Search for the cell housing the specified text and yield its (x, y) center coordinate. 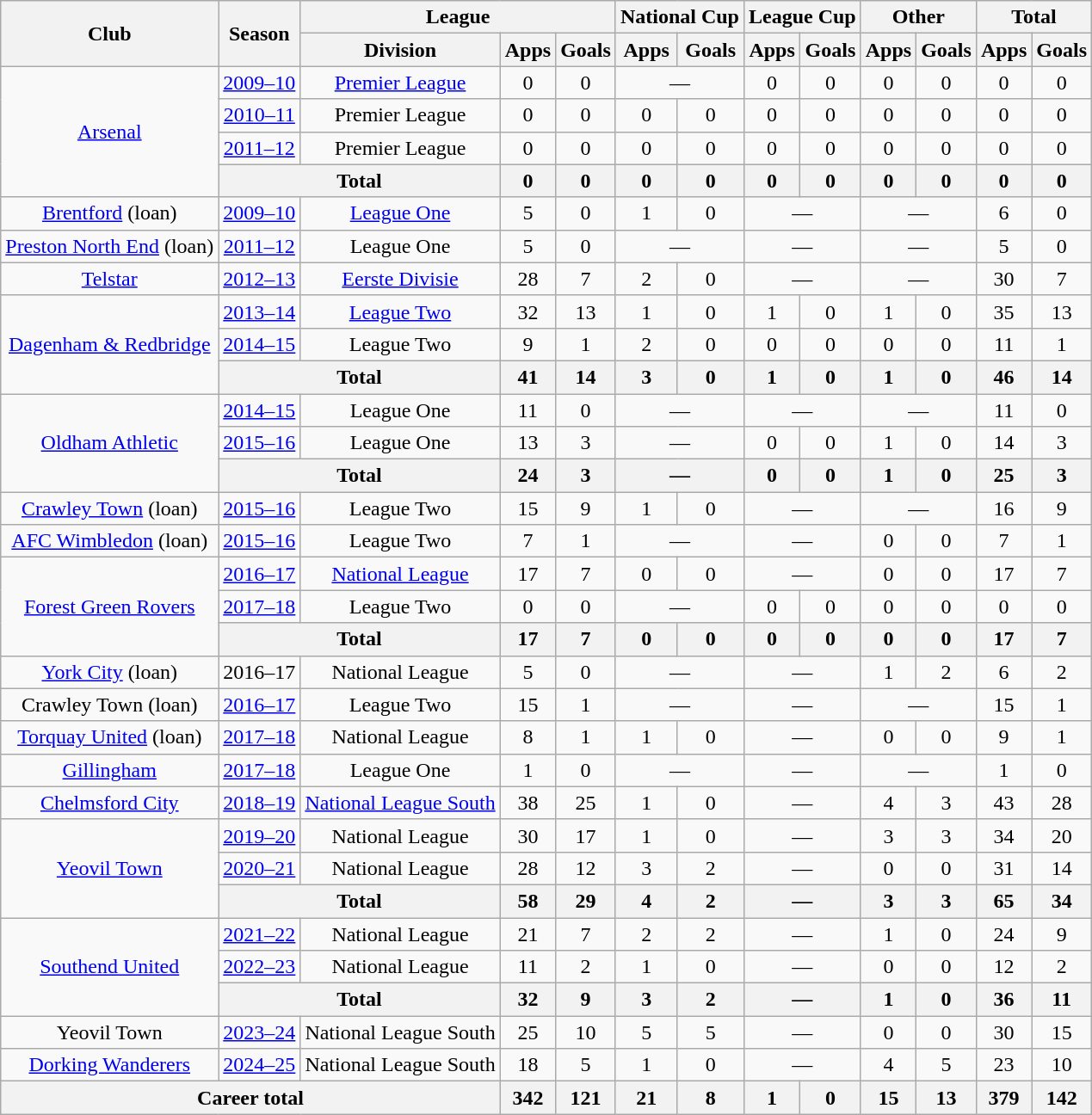
Preston North End (loan) (110, 246)
Brentford (loan) (110, 213)
121 (586, 1098)
2010–11 (260, 115)
142 (1062, 1098)
2012–13 (260, 279)
Division (400, 50)
Telstar (110, 279)
29 (586, 901)
23 (1003, 1065)
2021–22 (260, 933)
20 (1062, 835)
2022–23 (260, 967)
Oldham Athletic (110, 443)
Eerste Divisie (400, 279)
2024–25 (260, 1065)
2019–20 (260, 835)
2023–24 (260, 1032)
Chelmsford City (110, 803)
31 (1003, 868)
Gillingham (110, 770)
Dorking Wanderers (110, 1065)
41 (527, 377)
16 (1003, 508)
AFC Wimbledon (loan) (110, 541)
46 (1003, 377)
2020–21 (260, 868)
Club (110, 34)
League (458, 17)
Southend United (110, 966)
Other (918, 17)
Torquay United (loan) (110, 737)
65 (1003, 901)
38 (527, 803)
2018–19 (260, 803)
York City (loan) (110, 672)
Arsenal (110, 132)
2013–14 (260, 311)
43 (1003, 803)
Dagenham & Redbridge (110, 344)
Season (260, 34)
Career total (250, 1098)
18 (527, 1065)
36 (1003, 1000)
35 (1003, 311)
342 (527, 1098)
National Cup (680, 17)
League Cup (802, 17)
379 (1003, 1098)
Forest Green Rovers (110, 607)
58 (527, 901)
